Identify which cell holds the provided text, then report its (x, y) central coordinate. 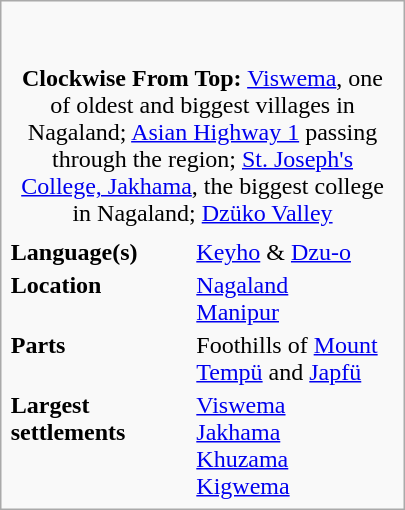
Location (100, 298)
Parts (100, 358)
Largest settlements (100, 446)
Keyho & Dzu-o (296, 252)
Language(s) (100, 252)
Nagaland Manipur (296, 298)
Foothills of Mount Tempü and Japfü (296, 358)
ViswemaJakhamaKhuzamaKigwema (296, 446)
